From the cell containing the given text, extract its center point as (x, y) coordinate. 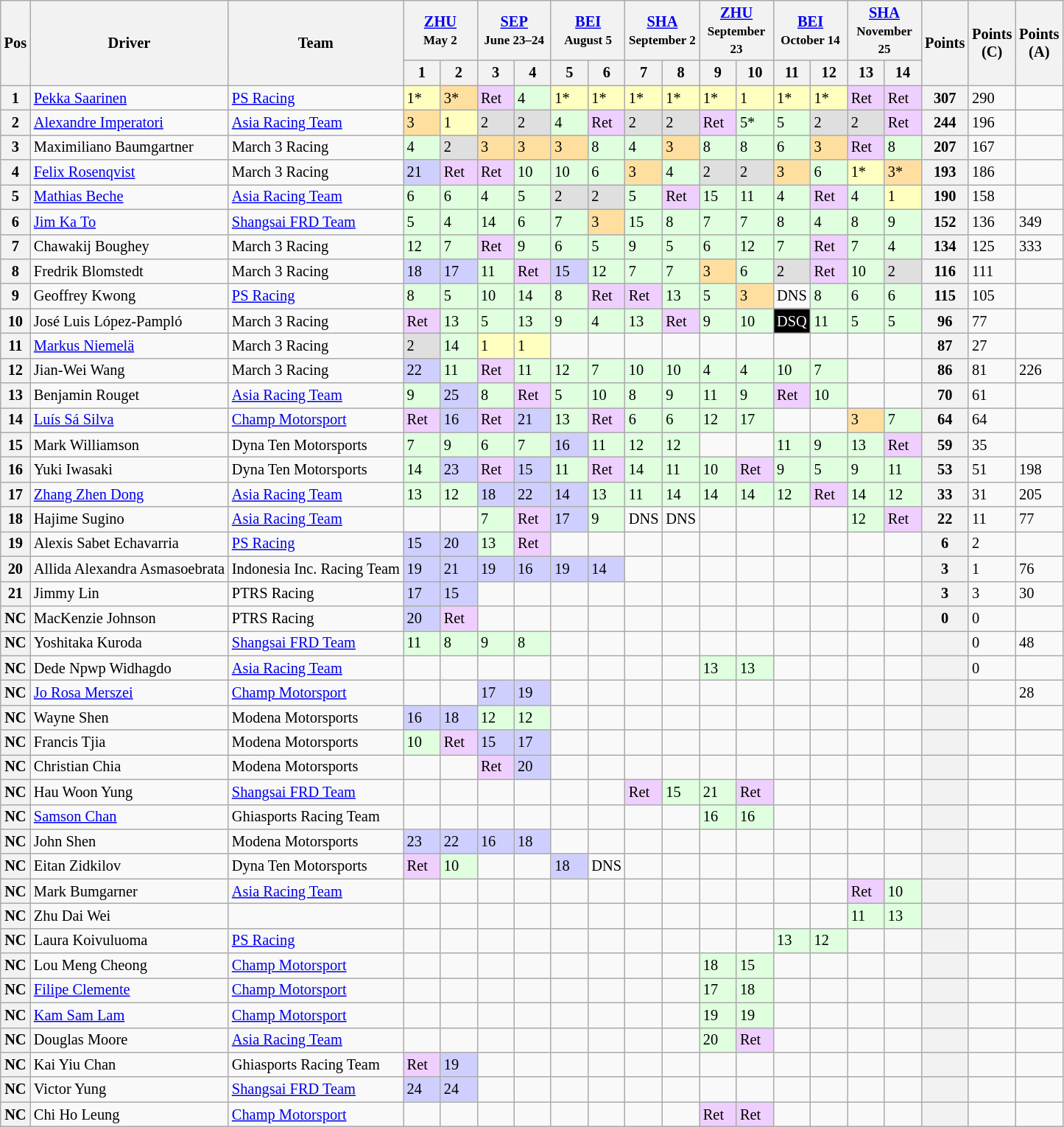
158 (992, 197)
Points(A) (1039, 43)
ZHUSeptember 23 (736, 30)
Benjamin Rouget (130, 396)
290 (992, 98)
30 (1039, 594)
76 (1039, 569)
198 (1039, 469)
48 (1039, 643)
134 (945, 247)
81 (992, 371)
59 (945, 445)
Jimmy Lin (130, 594)
Jo Rosa Merszei (130, 692)
111 (992, 271)
Indonesia Inc. Racing Team (316, 569)
SHASeptember 2 (663, 30)
Chi Ho Leung (130, 1114)
Pekka Saarinen (130, 98)
BEIOctober 14 (810, 30)
Hau Woon Yung (130, 792)
Wayne Shen (130, 717)
Alexis Sabet Echavarria (130, 544)
125 (992, 247)
Dede Npwp Widhagdo (130, 668)
5* (755, 122)
70 (945, 396)
ZHUMay 2 (440, 30)
86 (945, 371)
Alexandre Imperatori (130, 122)
167 (992, 147)
Pos (15, 43)
186 (992, 172)
190 (945, 197)
61 (992, 396)
205 (1039, 494)
Chawakij Boughey (130, 247)
Yuki Iwasaki (130, 469)
105 (992, 296)
Driver (130, 43)
Kam Sam Lam (130, 1015)
196 (992, 122)
Team (316, 43)
51 (992, 469)
Eitan Zidkilov (130, 866)
Allida Alexandra Asmasoebrata (130, 569)
Maximiliano Baumgartner (130, 147)
DSQ (792, 321)
Jim Ka To (130, 222)
Markus Niemelä (130, 345)
Francis Tjia (130, 742)
87 (945, 345)
Zhu Dai Wei (130, 916)
96 (945, 321)
Points (945, 43)
307 (945, 98)
244 (945, 122)
33 (945, 494)
Yoshitaka Kuroda (130, 643)
Jian-Wei Wang (130, 371)
Geoffrey Kwong (130, 296)
115 (945, 296)
Samson Chan (130, 817)
Kai Yiu Chan (130, 1064)
116 (945, 271)
Douglas Moore (130, 1040)
SEPJune 23–24 (514, 30)
25 (459, 396)
136 (992, 222)
31 (992, 494)
Mark Williamson (130, 445)
Points(C) (992, 43)
Mathias Beche (130, 197)
Mark Bumgarner (130, 891)
349 (1039, 222)
Filipe Clemente (130, 990)
27 (992, 345)
226 (1039, 371)
Felix Rosenqvist (130, 172)
Laura Koivuluoma (130, 941)
333 (1039, 247)
207 (945, 147)
35 (992, 445)
53 (945, 469)
Christian Chia (130, 767)
152 (945, 222)
BEIAugust 5 (588, 30)
193 (945, 172)
Zhang Zhen Dong (130, 494)
28 (1039, 692)
Fredrik Blomstedt (130, 271)
Hajime Sugino (130, 519)
John Shen (130, 841)
Luís Sá Silva (130, 420)
SHANovember 25 (884, 30)
Victor Yung (130, 1089)
Lou Meng Cheong (130, 966)
José Luis López-Pampló (130, 321)
MacKenzie Johnson (130, 618)
